For the text-containing cell, return its midpoint in [X, Y] coordinate format. 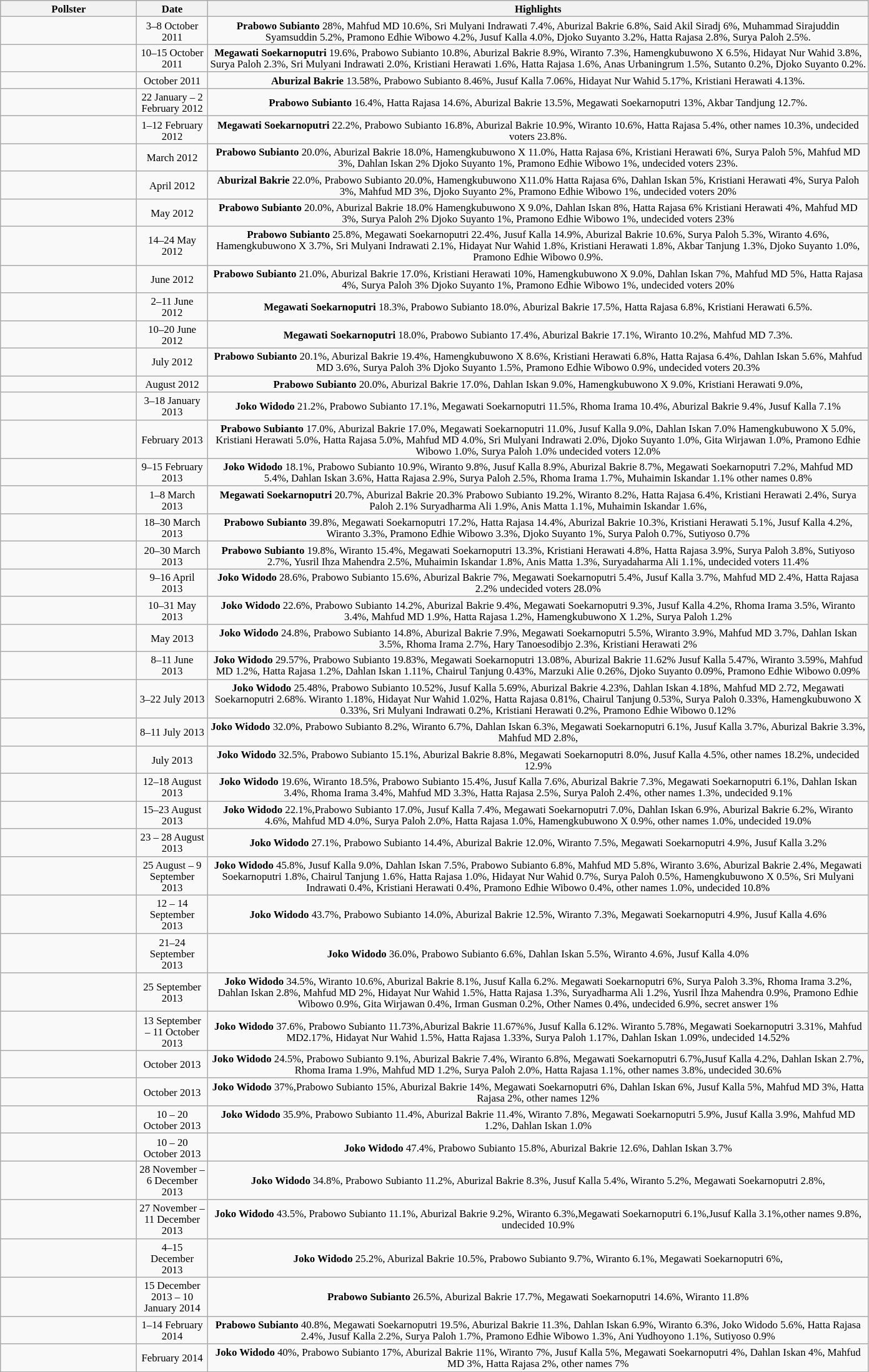
1–12 February 2012 [172, 130]
4–15 December 2013 [172, 1258]
27 November – 11 December 2013 [172, 1219]
October 2011 [172, 81]
10–31 May 2013 [172, 610]
July 2012 [172, 362]
February 2014 [172, 1358]
25 September 2013 [172, 992]
Joko Widodo 43.7%, Prabowo Subianto 14.0%, Aburizal Bakrie 12.5%, Wiranto 7.3%, Megawati Soekarnoputri 4.9%, Jusuf Kalla 4.6% [538, 914]
18–30 March 2013 [172, 528]
3–8 October 2011 [172, 31]
9–15 February 2013 [172, 472]
Highlights [538, 9]
Prabowo Subianto 20.0%, Aburizal Bakrie 17.0%, Dahlan Iskan 9.0%, Hamengkubuwono X 9.0%, Kristiani Herawati 9.0%, [538, 384]
Date [172, 9]
15–23 August 2013 [172, 815]
12 – 14 September 2013 [172, 914]
9–16 April 2013 [172, 583]
February 2013 [172, 439]
Aburizal Bakrie 13.58%, Prabowo Subianto 8.46%, Jusuf Kalla 7.06%, Hidayat Nur Wahid 5.17%, Kristiani Herawati 4.13%. [538, 81]
April 2012 [172, 185]
Joko Widodo 32.5%, Prabowo Subianto 15.1%, Aburizal Bakrie 8.8%, Megawati Soekarnoputri 8.0%, Jusuf Kalla 4.5%, other names 18.2%, undecided 12.9% [538, 759]
12–18 August 2013 [172, 787]
21–24 September 2013 [172, 954]
May 2012 [172, 213]
Joko Widodo 34.8%, Prabowo Subianto 11.2%, Aburizal Bakrie 8.3%, Jusuf Kalla 5.4%, Wiranto 5.2%, Megawati Soekarnoputri 2.8%, [538, 1180]
3–22 July 2013 [172, 699]
10–15 October 2011 [172, 58]
22 January – 2 February 2012 [172, 102]
28 November – 6 December 2013 [172, 1180]
1–14 February 2014 [172, 1330]
July 2013 [172, 759]
Pollster [69, 9]
Megawati Soekarnoputri 18.0%, Prabowo Subianto 17.4%, Aburizal Bakrie 17.1%, Wiranto 10.2%, Mahfud MD 7.3%. [538, 334]
Prabowo Subianto 16.4%, Hatta Rajasa 14.6%, Aburizal Bakrie 13.5%, Megawati Soekarnoputri 13%, Akbar Tandjung 12.7%. [538, 102]
14–24 May 2012 [172, 246]
8–11 June 2013 [172, 666]
Joko Widodo 27.1%, Prabowo Subianto 14.4%, Aburizal Bakrie 12.0%, Wiranto 7.5%, Megawati Soekarnoputri 4.9%, Jusuf Kalla 3.2% [538, 842]
Prabowo Subianto 26.5%, Aburizal Bakrie 17.7%, Megawati Soekarnoputri 14.6%, Wiranto 11.8% [538, 1297]
15 December 2013 – 10 January 2014 [172, 1297]
Joko Widodo 21.2%, Prabowo Subianto 17.1%, Megawati Soekarnoputri 11.5%, Rhoma Irama 10.4%, Aburizal Bakrie 9.4%, Jusuf Kalla 7.1% [538, 406]
10–20 June 2012 [172, 334]
June 2012 [172, 279]
Joko Widodo 36.0%, Prabowo Subianto 6.6%, Dahlan Iskan 5.5%, Wiranto 4.6%, Jusuf Kalla 4.0% [538, 954]
Joko Widodo 25.2%, Aburizal Bakrie 10.5%, Prabowo Subianto 9.7%, Wiranto 6.1%, Megawati Soekarnoputri 6%, [538, 1258]
8–11 July 2013 [172, 732]
2–11 June 2012 [172, 307]
1–8 March 2013 [172, 500]
Joko Widodo 47.4%, Prabowo Subianto 15.8%, Aburizal Bakrie 12.6%, Dahlan Iskan 3.7% [538, 1147]
20–30 March 2013 [172, 555]
3–18 January 2013 [172, 406]
25 August – 9 September 2013 [172, 876]
13 September – 11 October 2013 [172, 1031]
23 – 28 August 2013 [172, 842]
March 2012 [172, 157]
May 2013 [172, 638]
August 2012 [172, 384]
Megawati Soekarnoputri 18.3%, Prabowo Subianto 18.0%, Aburizal Bakrie 17.5%, Hatta Rajasa 6.8%, Kristiani Herawati 6.5%. [538, 307]
